Identify which cell holds the provided text, then report its [X, Y] central coordinate. 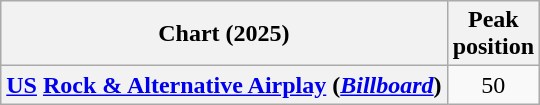
US Rock & Alternative Airplay (Billboard) [224, 85]
Chart (2025) [224, 34]
Peakposition [493, 34]
50 [493, 85]
